Return the [X, Y] coordinate for the center point of the cell that contains the specified text.  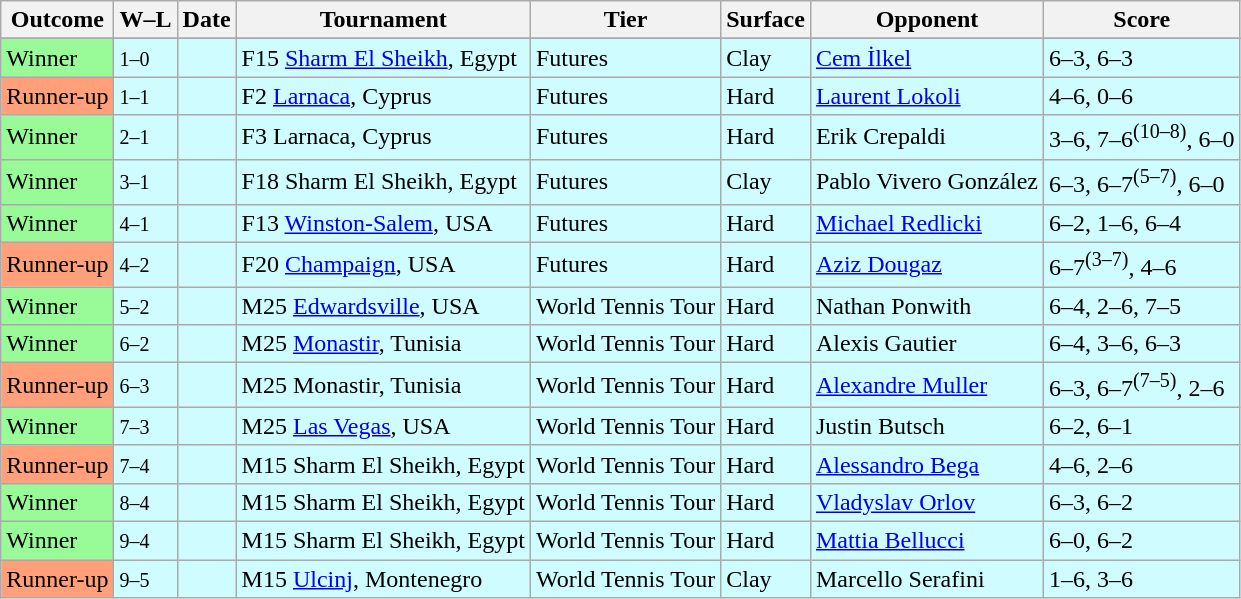
Justin Butsch [926, 426]
Score [1142, 20]
Vladyslav Orlov [926, 502]
4–6, 0–6 [1142, 96]
9–4 [146, 541]
F18 Sharm El Sheikh, Egypt [383, 182]
F20 Champaign, USA [383, 264]
4–2 [146, 264]
Alexandre Muller [926, 386]
1–6, 3–6 [1142, 579]
Tier [625, 20]
Michael Redlicki [926, 223]
F13 Winston-Salem, USA [383, 223]
Opponent [926, 20]
2–1 [146, 138]
6–3, 6–3 [1142, 58]
Date [206, 20]
Erik Crepaldi [926, 138]
6–2, 6–1 [1142, 426]
Tournament [383, 20]
6–2, 1–6, 6–4 [1142, 223]
6–2 [146, 344]
M25 Las Vegas, USA [383, 426]
1–0 [146, 58]
6–3, 6–2 [1142, 502]
Alessandro Bega [926, 464]
3–6, 7–6(10–8), 6–0 [1142, 138]
1–1 [146, 96]
4–6, 2–6 [1142, 464]
F3 Larnaca, Cyprus [383, 138]
9–5 [146, 579]
Laurent Lokoli [926, 96]
Alexis Gautier [926, 344]
6–3, 6–7(5–7), 6–0 [1142, 182]
Mattia Bellucci [926, 541]
Nathan Ponwith [926, 306]
F2 Larnaca, Cyprus [383, 96]
6–4, 2–6, 7–5 [1142, 306]
6–3, 6–7(7–5), 2–6 [1142, 386]
7–3 [146, 426]
F15 Sharm El Sheikh, Egypt [383, 58]
Marcello Serafini [926, 579]
6–0, 6–2 [1142, 541]
6–4, 3–6, 6–3 [1142, 344]
4–1 [146, 223]
6–3 [146, 386]
5–2 [146, 306]
M25 Edwardsville, USA [383, 306]
M15 Ulcinj, Montenegro [383, 579]
W–L [146, 20]
Outcome [58, 20]
7–4 [146, 464]
Surface [766, 20]
Aziz Dougaz [926, 264]
6–7(3–7), 4–6 [1142, 264]
8–4 [146, 502]
Cem İlkel [926, 58]
Pablo Vivero González [926, 182]
3–1 [146, 182]
